Search for the cell housing the specified text and yield its (x, y) center coordinate. 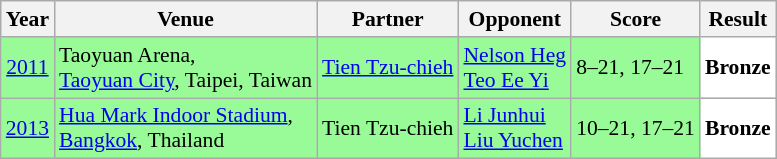
2013 (28, 128)
10–21, 17–21 (636, 128)
2011 (28, 68)
Nelson Heg Teo Ee Yi (514, 68)
Result (738, 19)
Year (28, 19)
Opponent (514, 19)
Taoyuan Arena,Taoyuan City, Taipei, Taiwan (186, 68)
Venue (186, 19)
8–21, 17–21 (636, 68)
Hua Mark Indoor Stadium,Bangkok, Thailand (186, 128)
Li Junhui Liu Yuchen (514, 128)
Score (636, 19)
Partner (388, 19)
